Find where the given text appears and provide that cell's center as [X, Y] coordinate. 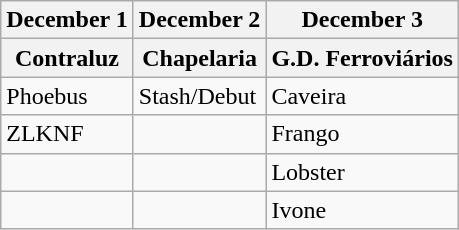
Stash/Debut [200, 96]
Chapelaria [200, 58]
December 1 [68, 20]
Phoebus [68, 96]
Frango [362, 134]
Lobster [362, 172]
Ivone [362, 210]
Contraluz [68, 58]
ZLKNF [68, 134]
Caveira [362, 96]
December 3 [362, 20]
G.D. Ferroviários [362, 58]
December 2 [200, 20]
